Determine the [X, Y] coordinate at the center of the cell enclosing the given text.  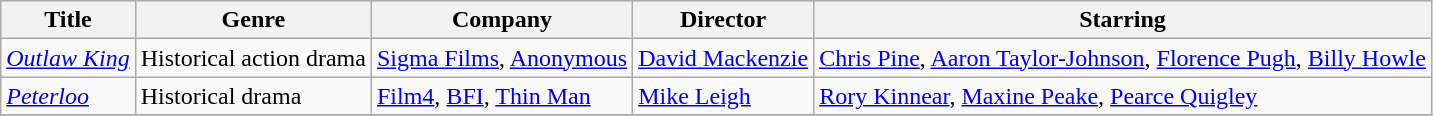
Company [502, 20]
Sigma Films, Anonymous [502, 58]
Title [68, 20]
Historical action drama [253, 58]
Film4, BFI, Thin Man [502, 96]
Peterloo [68, 96]
Starring [1123, 20]
Historical drama [253, 96]
David Mackenzie [724, 58]
Chris Pine, Aaron Taylor-Johnson, Florence Pugh, Billy Howle [1123, 58]
Director [724, 20]
Rory Kinnear, Maxine Peake, Pearce Quigley [1123, 96]
Mike Leigh [724, 96]
Outlaw King [68, 58]
Genre [253, 20]
